Pinpoint the cell where the given text exists, returning its (x, y) midpoint coordinate. 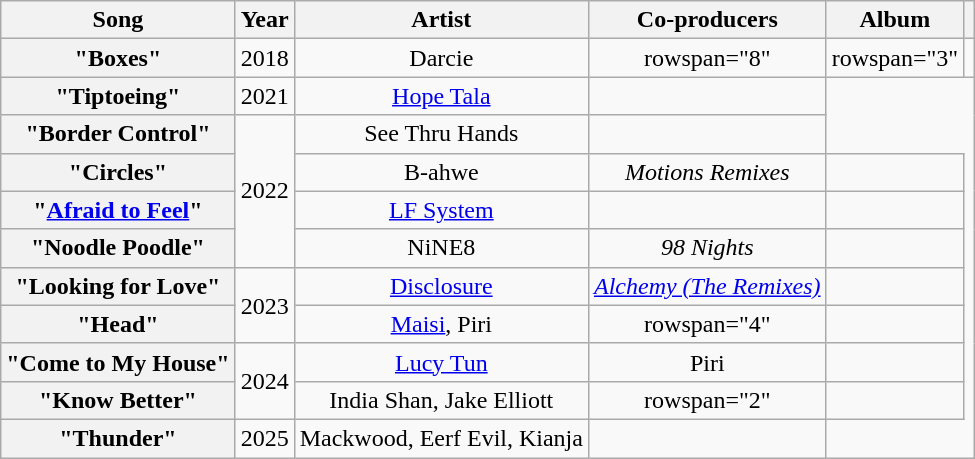
"Noodle Poodle" (118, 248)
98 Nights (707, 248)
Disclosure (441, 286)
rowspan="4" (707, 324)
B-ahwe (441, 172)
2025 (264, 438)
India Shan, Jake Elliott (441, 400)
rowspan="2" (707, 400)
"Come to My House" (118, 362)
"Looking for Love" (118, 286)
Album (895, 20)
Song (118, 20)
Year (264, 20)
Darcie (441, 58)
2024 (264, 381)
"Circles" (118, 172)
"Head" (118, 324)
"Thunder" (118, 438)
2023 (264, 305)
Maisi, Piri (441, 324)
NiNE8 (441, 248)
Co-producers (707, 20)
LF System (441, 210)
"Afraid to Feel" (118, 210)
"Border Control" (118, 134)
2018 (264, 58)
See Thru Hands (441, 134)
Alchemy (The Remixes) (707, 286)
rowspan="8" (707, 58)
Motions Remixes (707, 172)
Hope Tala (441, 96)
2021 (264, 96)
2022 (264, 191)
Mackwood, Eerf Evil, Kianja (441, 438)
Lucy Tun (441, 362)
rowspan="3" (895, 58)
"Tiptoeing" (118, 96)
"Know Better" (118, 400)
Piri (707, 362)
Artist (441, 20)
"Boxes" (118, 58)
